Return the [X, Y] coordinate for the center point of the cell that contains the specified text.  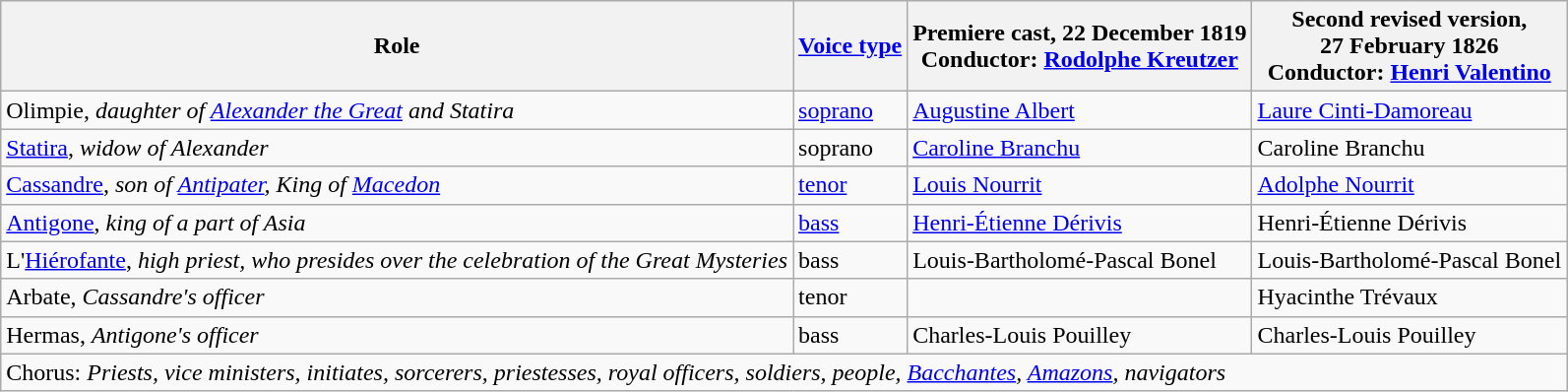
Statira, widow of Alexander [398, 148]
Augustine Albert [1080, 110]
Role [398, 46]
Hermas, Antigone's officer [398, 335]
Cassandre, son of Antipater, King of Macedon [398, 185]
Voice type [850, 46]
Olimpie, daughter of Alexander the Great and Statira [398, 110]
Antigone, king of a part of Asia [398, 223]
Laure Cinti-Damoreau [1410, 110]
Arbate, Cassandre's officer [398, 297]
Chorus: Priests, vice ministers, initiates, sorcerers, priestesses, royal officers, soldiers, people, Bacchantes, Amazons, navigators [784, 372]
Premiere cast, 22 December 1819Conductor: Rodolphe Kreutzer [1080, 46]
L'Hiérofante, high priest, who presides over the celebration of the Great Mysteries [398, 260]
Hyacinthe Trévaux [1410, 297]
Louis Nourrit [1080, 185]
Adolphe Nourrit [1410, 185]
Second revised version,27 February 1826Conductor: Henri Valentino [1410, 46]
